Extract the (x, y) coordinate from the center of the cell holding the provided text.  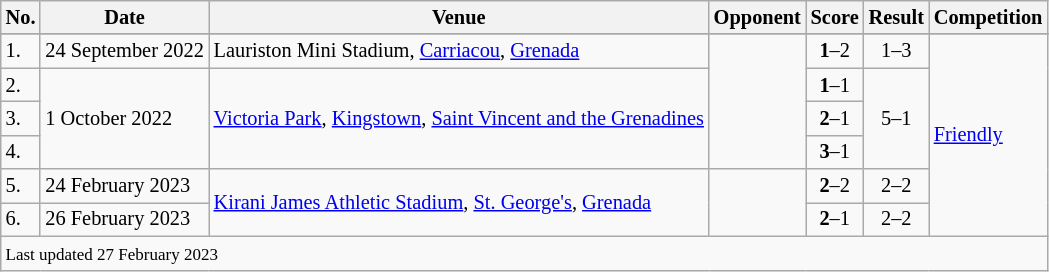
Result (896, 17)
Opponent (758, 17)
Score (835, 17)
Victoria Park, Kingstown, Saint Vincent and the Grenadines (459, 118)
3. (21, 118)
1. (21, 51)
Kirani James Athletic Stadium, St. George's, Grenada (459, 202)
4. (21, 152)
3–1 (835, 152)
6. (21, 219)
Venue (459, 17)
1 October 2022 (124, 118)
Friendly (988, 135)
1–1 (835, 85)
26 February 2023 (124, 219)
5. (21, 186)
24 February 2023 (124, 186)
No. (21, 17)
1–3 (896, 51)
Competition (988, 17)
Lauriston Mini Stadium, Carriacou, Grenada (459, 51)
Date (124, 17)
1–2 (835, 51)
Last updated 27 February 2023 (524, 253)
5–1 (896, 118)
24 September 2022 (124, 51)
2. (21, 85)
